Return [x, y] of the center of cell containing provided text 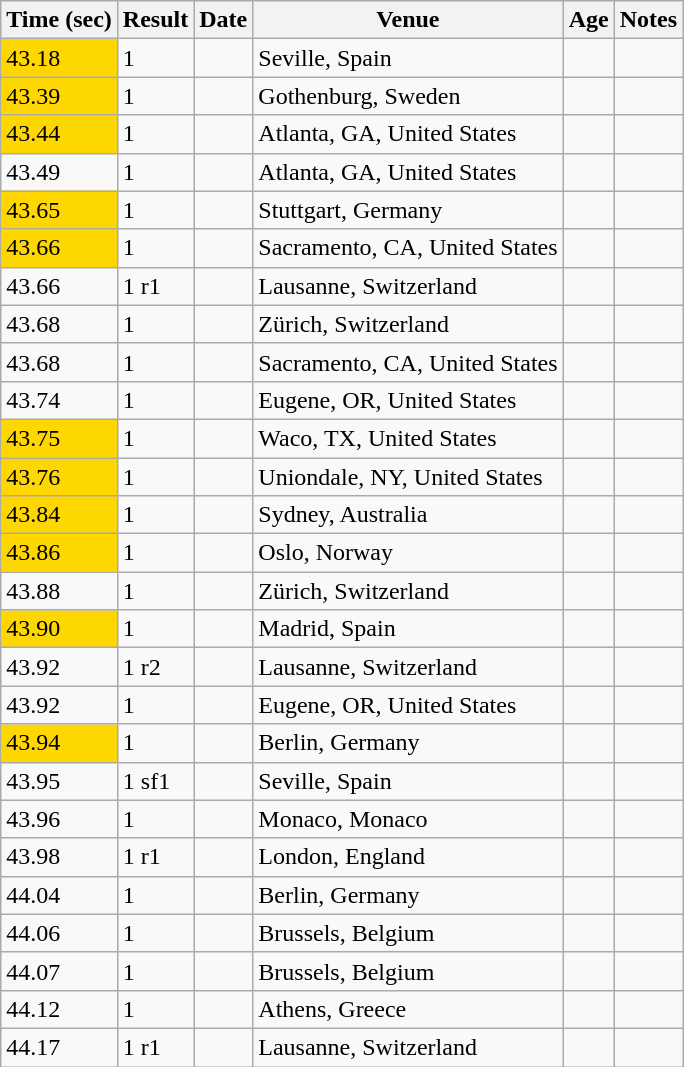
43.96 [60, 819]
44.07 [60, 971]
44.06 [60, 933]
43.65 [60, 210]
Athens, Greece [408, 1009]
43.95 [60, 781]
43.90 [60, 629]
43.39 [60, 96]
Stuttgart, Germany [408, 210]
43.86 [60, 553]
43.88 [60, 591]
Result [155, 20]
43.44 [60, 134]
Madrid, Spain [408, 629]
43.74 [60, 400]
43.84 [60, 515]
44.04 [60, 895]
London, England [408, 857]
Waco, TX, United States [408, 438]
43.94 [60, 743]
Uniondale, NY, United States [408, 477]
Notes [648, 20]
Gothenburg, Sweden [408, 96]
Oslo, Norway [408, 553]
43.75 [60, 438]
1 sf1 [155, 781]
43.98 [60, 857]
Time (sec) [60, 20]
43.49 [60, 172]
44.12 [60, 1009]
Age [588, 20]
43.18 [60, 58]
43.76 [60, 477]
Date [224, 20]
Sydney, Australia [408, 515]
44.17 [60, 1047]
Venue [408, 20]
1 r2 [155, 667]
Monaco, Monaco [408, 819]
